Search for the cell housing the specified text and yield its [x, y] center coordinate. 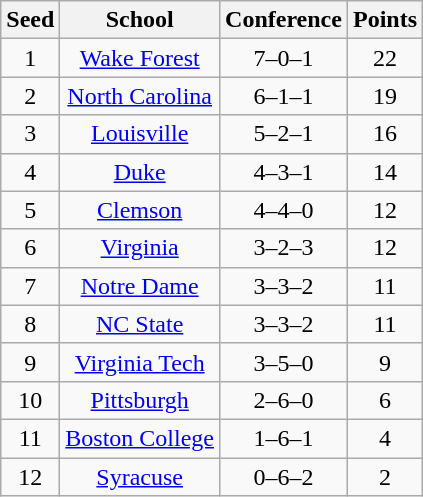
Syracuse [140, 477]
8 [30, 324]
Clemson [140, 210]
1 [30, 58]
3 [30, 134]
Wake Forest [140, 58]
Virginia Tech [140, 362]
North Carolina [140, 96]
5–2–1 [284, 134]
4–4–0 [284, 210]
16 [384, 134]
Virginia [140, 248]
1–6–1 [284, 438]
4–3–1 [284, 172]
3–2–3 [284, 248]
Louisville [140, 134]
NC State [140, 324]
Notre Dame [140, 286]
7 [30, 286]
6–1–1 [284, 96]
22 [384, 58]
Boston College [140, 438]
3–5–0 [284, 362]
19 [384, 96]
Points [384, 20]
2–6–0 [284, 400]
Pittsburgh [140, 400]
Conference [284, 20]
7–0–1 [284, 58]
14 [384, 172]
0–6–2 [284, 477]
5 [30, 210]
School [140, 20]
10 [30, 400]
Seed [30, 20]
Duke [140, 172]
